Search for the cell housing the specified text and yield its (X, Y) center coordinate. 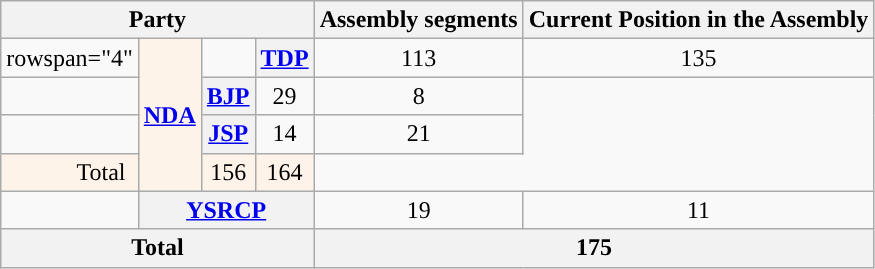
8 (418, 96)
11 (698, 210)
NDA (170, 115)
Party (158, 20)
29 (284, 96)
175 (594, 248)
BJP (228, 96)
156 (228, 172)
135 (698, 58)
164 (284, 172)
Assembly segments (418, 20)
19 (418, 210)
21 (418, 134)
TDP (284, 58)
Current Position in the Assembly (698, 20)
rowspan="4" (70, 58)
14 (284, 134)
JSP (228, 134)
113 (418, 58)
YSRCP (226, 210)
